Find where the given text appears and provide that cell's center as (X, Y) coordinate. 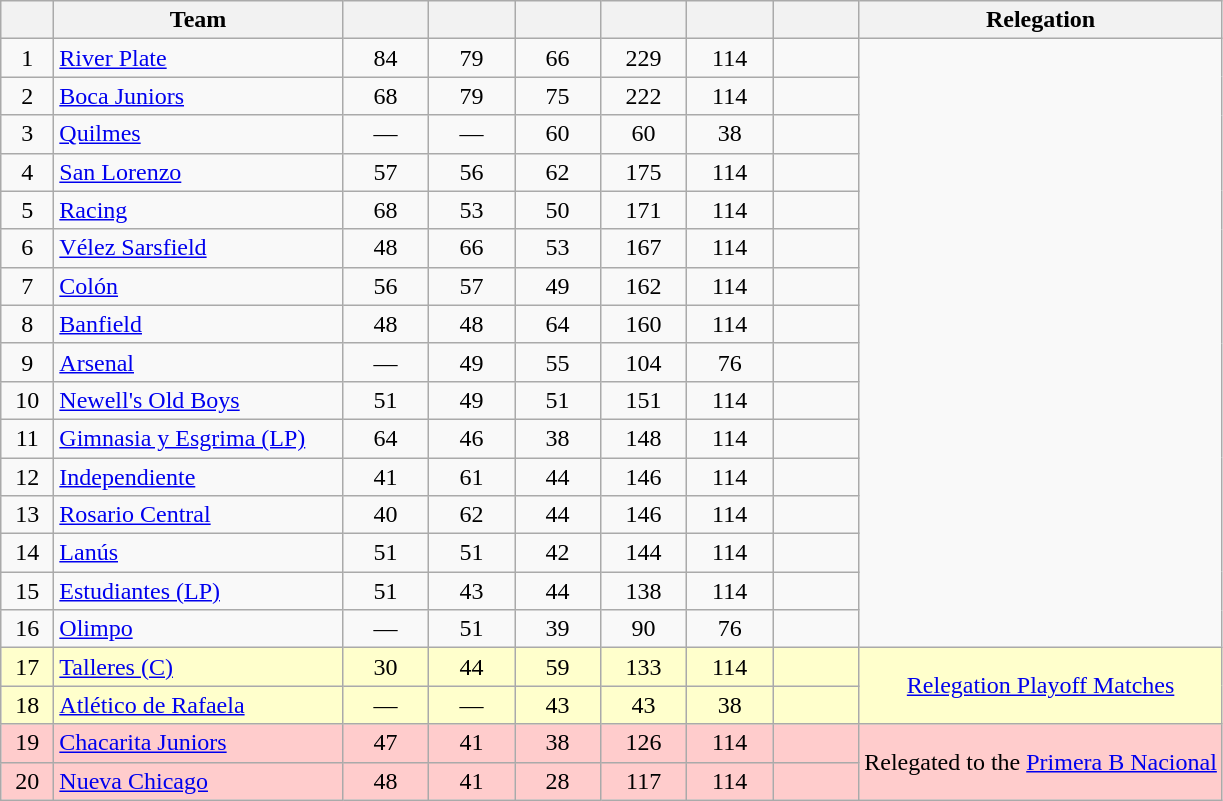
61 (471, 477)
13 (28, 515)
San Lorenzo (198, 172)
Boca Juniors (198, 96)
144 (644, 553)
20 (28, 781)
Nueva Chicago (198, 781)
Relegation Playoff Matches (1041, 686)
10 (28, 400)
59 (557, 667)
117 (644, 781)
9 (28, 362)
47 (385, 743)
16 (28, 629)
Quilmes (198, 134)
3 (28, 134)
Banfield (198, 324)
55 (557, 362)
17 (28, 667)
133 (644, 667)
167 (644, 248)
15 (28, 591)
126 (644, 743)
39 (557, 629)
148 (644, 438)
Colón (198, 286)
222 (644, 96)
Racing (198, 210)
18 (28, 705)
1 (28, 58)
138 (644, 591)
160 (644, 324)
46 (471, 438)
175 (644, 172)
Independiente (198, 477)
75 (557, 96)
84 (385, 58)
19 (28, 743)
6 (28, 248)
Olimpo (198, 629)
Gimnasia y Esgrima (LP) (198, 438)
2 (28, 96)
30 (385, 667)
Relegated to the Primera B Nacional (1041, 762)
151 (644, 400)
12 (28, 477)
Lanús (198, 553)
50 (557, 210)
171 (644, 210)
Team (198, 20)
11 (28, 438)
5 (28, 210)
Chacarita Juniors (198, 743)
Relegation (1041, 20)
Rosario Central (198, 515)
104 (644, 362)
Atlético de Rafaela (198, 705)
42 (557, 553)
7 (28, 286)
Arsenal (198, 362)
8 (28, 324)
14 (28, 553)
40 (385, 515)
162 (644, 286)
Vélez Sarsfield (198, 248)
28 (557, 781)
4 (28, 172)
Estudiantes (LP) (198, 591)
Newell's Old Boys (198, 400)
Talleres (C) (198, 667)
River Plate (198, 58)
90 (644, 629)
229 (644, 58)
